Search for the cell housing the specified text and yield its (X, Y) center coordinate. 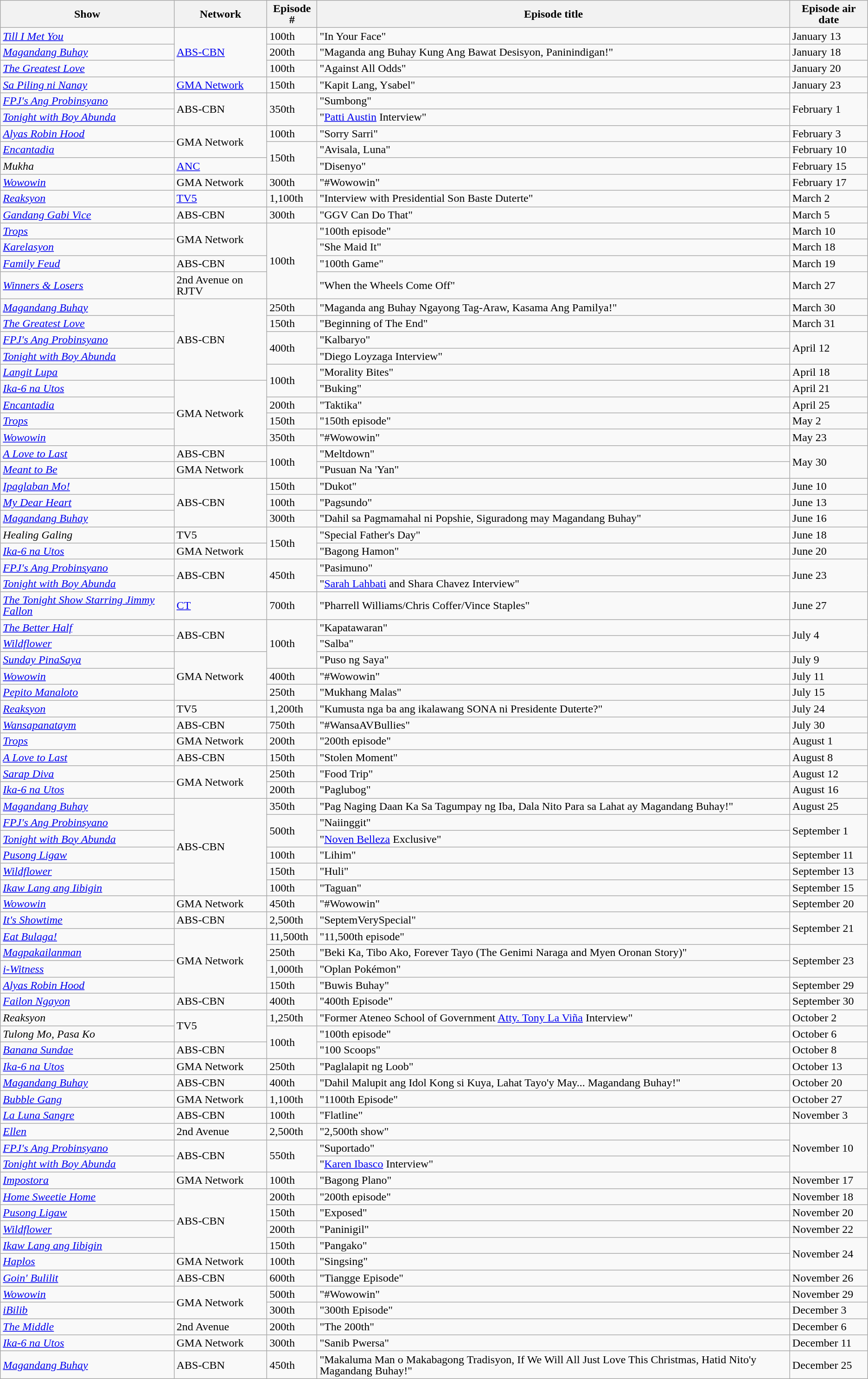
June 16 (829, 519)
March 18 (829, 248)
Banana Sundae (87, 1050)
"Sorry Sarri" (554, 134)
March 31 (829, 324)
The Middle (87, 1327)
"In Your Face" (554, 36)
March 27 (829, 286)
"Diego Loyzaga Interview" (554, 356)
Goin' Bulilit (87, 1278)
January 18 (829, 52)
August 8 (829, 758)
"SeptemVerySpecial" (554, 920)
September 30 (829, 1001)
May 23 (829, 437)
June 23 (829, 576)
June 13 (829, 503)
Home Sweetie Home (87, 1197)
"Taguan" (554, 888)
"GGV Can Do That" (554, 215)
"Mukhang Malas" (554, 692)
Bubble Gang (87, 1099)
Meant to Be (87, 469)
"Paglubog" (554, 790)
"Kapatawaran" (554, 627)
"Maganda ang Buhay Ngayong Tag-Araw, Kasama Ang Pamilya!" (554, 307)
November 17 (829, 1180)
"Avisala, Luna" (554, 149)
Healing Galing (87, 535)
"Pusuan Na 'Yan" (554, 469)
October 27 (829, 1099)
"100 Scoops" (554, 1050)
"Noven Belleza Exclusive" (554, 839)
April 25 (829, 404)
Karelasyon (87, 248)
Mukha (87, 166)
July 11 (829, 676)
Winners & Losers (87, 286)
Till I Met You (87, 36)
"When the Wheels Come Off" (554, 286)
It's Showtime (87, 920)
May 2 (829, 421)
February 15 (829, 166)
"Dukot" (554, 486)
November 26 (829, 1278)
"300th Episode" (554, 1311)
December 25 (829, 1365)
"Bagong Hamon" (554, 551)
"Stolen Moment" (554, 758)
"Buking" (554, 389)
"Sarah Lahbati and Shara Chavez Interview" (554, 584)
"Disenyo" (554, 166)
"The 200th" (554, 1327)
"Maganda ang Buhay Kung Ang Bawat Desisyon, Paninindigan!" (554, 52)
La Luna Sangre (87, 1115)
"Food Trip" (554, 774)
August 1 (829, 741)
November 3 (829, 1115)
July 30 (829, 725)
"Buwis Buhay" (554, 985)
"Oplan Pokémon" (554, 969)
"Pharrell Williams/Chris Coffer/Vince Staples" (554, 606)
July 24 (829, 709)
September 29 (829, 985)
550th (292, 1156)
"400th Episode" (554, 1001)
"Naiinggit" (554, 823)
Langit Lupa (87, 372)
October 8 (829, 1050)
Episode # (292, 14)
"#WansaAVBullies" (554, 725)
1,000th (292, 969)
"Suportado" (554, 1148)
"Pasimuno" (554, 568)
February 17 (829, 182)
December 11 (829, 1343)
Sa Piling ni Nanay (87, 84)
September 11 (829, 855)
"Exposed" (554, 1212)
Failon Ngayon (87, 1001)
Ipaglaban Mo! (87, 486)
Tulong Mo, Pasa Ko (87, 1034)
The Better Half (87, 627)
"Kumusta nga ba ang ikalawang SONA ni Presidente Duterte?" (554, 709)
September 1 (829, 831)
"Bagong Plano" (554, 1180)
"Pag Naging Daan Ka Sa Tagumpay ng Iba, Dala Nito Para sa Lahat ay Magandang Buhay!" (554, 806)
2nd Avenue on RJTV (221, 286)
Sunday PinaSaya (87, 660)
November 10 (829, 1148)
January 23 (829, 84)
"Huli" (554, 871)
i-Witness (87, 969)
"150th episode" (554, 421)
September 15 (829, 888)
"Patti Austin Interview" (554, 117)
"Tiangge Episode" (554, 1278)
December 3 (829, 1311)
Haplos (87, 1262)
Show (87, 14)
April 18 (829, 372)
"Lihim" (554, 855)
Pepito Manaloto (87, 692)
"Former Ateneo School of Government Atty. Tony La Viña Interview" (554, 1018)
November 24 (829, 1253)
"Morality Bites" (554, 372)
"Puso ng Saya" (554, 660)
April 21 (829, 389)
"Against All Odds" (554, 69)
February 1 (829, 109)
Wansapanataym (87, 725)
Impostora (87, 1180)
"Paninigil" (554, 1229)
"Meltdown" (554, 454)
June 18 (829, 535)
"Pagsundo" (554, 503)
"Dahil Malupit ang Idol Kong si Kuya, Lahat Tayo'y May... Magandang Buhay!" (554, 1083)
June 27 (829, 606)
"Sumbong" (554, 101)
June 10 (829, 486)
September 13 (829, 871)
March 10 (829, 231)
Ellen (87, 1132)
Eat Bulaga! (87, 936)
"Pangako" (554, 1245)
August 25 (829, 806)
"Salba" (554, 644)
January 20 (829, 69)
March 19 (829, 263)
"100th Game" (554, 263)
June 20 (829, 551)
October 13 (829, 1067)
"Kapit Lang, Ysabel" (554, 84)
September 21 (829, 928)
Network (221, 14)
"Interview with Presidential Son Baste Duterte" (554, 199)
October 20 (829, 1083)
"1100th Episode" (554, 1099)
July 9 (829, 660)
October 2 (829, 1018)
"Singsing" (554, 1262)
"Flatline" (554, 1115)
Family Feud (87, 263)
"She Maid It" (554, 248)
March 30 (829, 307)
iBilib (87, 1311)
"Beki Ka, Tibo Ako, Forever Tayo (The Genimi Naraga and Myen Oronan Story)" (554, 953)
May 30 (829, 462)
Magpakailanman (87, 953)
March 2 (829, 199)
Episode air date (829, 14)
"Kalbaryo" (554, 340)
September 23 (829, 961)
Episode title (554, 14)
November 18 (829, 1197)
November 22 (829, 1229)
750th (292, 725)
"Makaluma Man o Makabagong Tradisyon, If We Will All Just Love This Christmas, Hatid Nito'y Magandang Buhay!" (554, 1365)
"Special Father's Day" (554, 535)
January 13 (829, 36)
1,200th (292, 709)
"Sanib Pwersa" (554, 1343)
August 12 (829, 774)
"Dahil sa Pagmamahal ni Popshie, Siguradong may Magandang Buhay" (554, 519)
600th (292, 1278)
September 20 (829, 904)
The Tonight Show Starring Jimmy Fallon (87, 606)
February 10 (829, 149)
April 12 (829, 348)
July 15 (829, 692)
"Karen Ibasco Interview" (554, 1164)
ANC (221, 166)
August 16 (829, 790)
700th (292, 606)
"2,500th show" (554, 1132)
November 20 (829, 1212)
"Paglalapit ng Loob" (554, 1067)
"Beginning of The End" (554, 324)
My Dear Heart (87, 503)
"Taktika" (554, 404)
July 4 (829, 635)
CT (221, 606)
"11,500th episode" (554, 936)
October 6 (829, 1034)
Sarap Diva (87, 774)
February 3 (829, 134)
11,500th (292, 936)
1,250th (292, 1018)
Gandang Gabi Vice (87, 215)
March 5 (829, 215)
November 29 (829, 1294)
December 6 (829, 1327)
